Return the [X, Y] coordinate for the center point of the cell that contains the specified text.  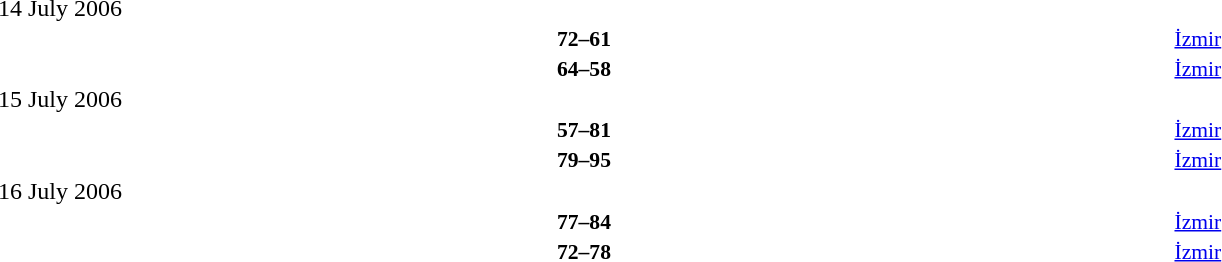
79–95 [584, 160]
72–61 [584, 38]
64–58 [584, 68]
57–81 [584, 130]
77–84 [584, 222]
